Detect which cell encompasses the target text, then output its [X, Y] center coordinate. 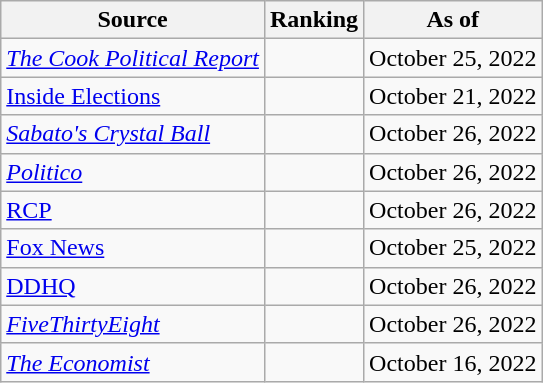
Inside Elections [133, 96]
The Cook Political Report [133, 58]
October 21, 2022 [453, 96]
Sabato's Crystal Ball [133, 134]
As of [453, 20]
FiveThirtyEight [133, 324]
The Economist [133, 362]
DDHQ [133, 286]
October 16, 2022 [453, 362]
Source [133, 20]
RCP [133, 210]
Ranking [314, 20]
Fox News [133, 248]
Politico [133, 172]
